Pinpoint the cell where the given text exists, returning its (x, y) midpoint coordinate. 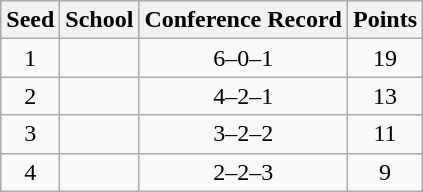
2–2–3 (244, 172)
Conference Record (244, 20)
2 (30, 96)
School (100, 20)
13 (384, 96)
6–0–1 (244, 58)
11 (384, 134)
4–2–1 (244, 96)
Points (384, 20)
3 (30, 134)
19 (384, 58)
3–2–2 (244, 134)
9 (384, 172)
Seed (30, 20)
1 (30, 58)
4 (30, 172)
